Output the (x, y) coordinate of the center of the cell containing the given text.  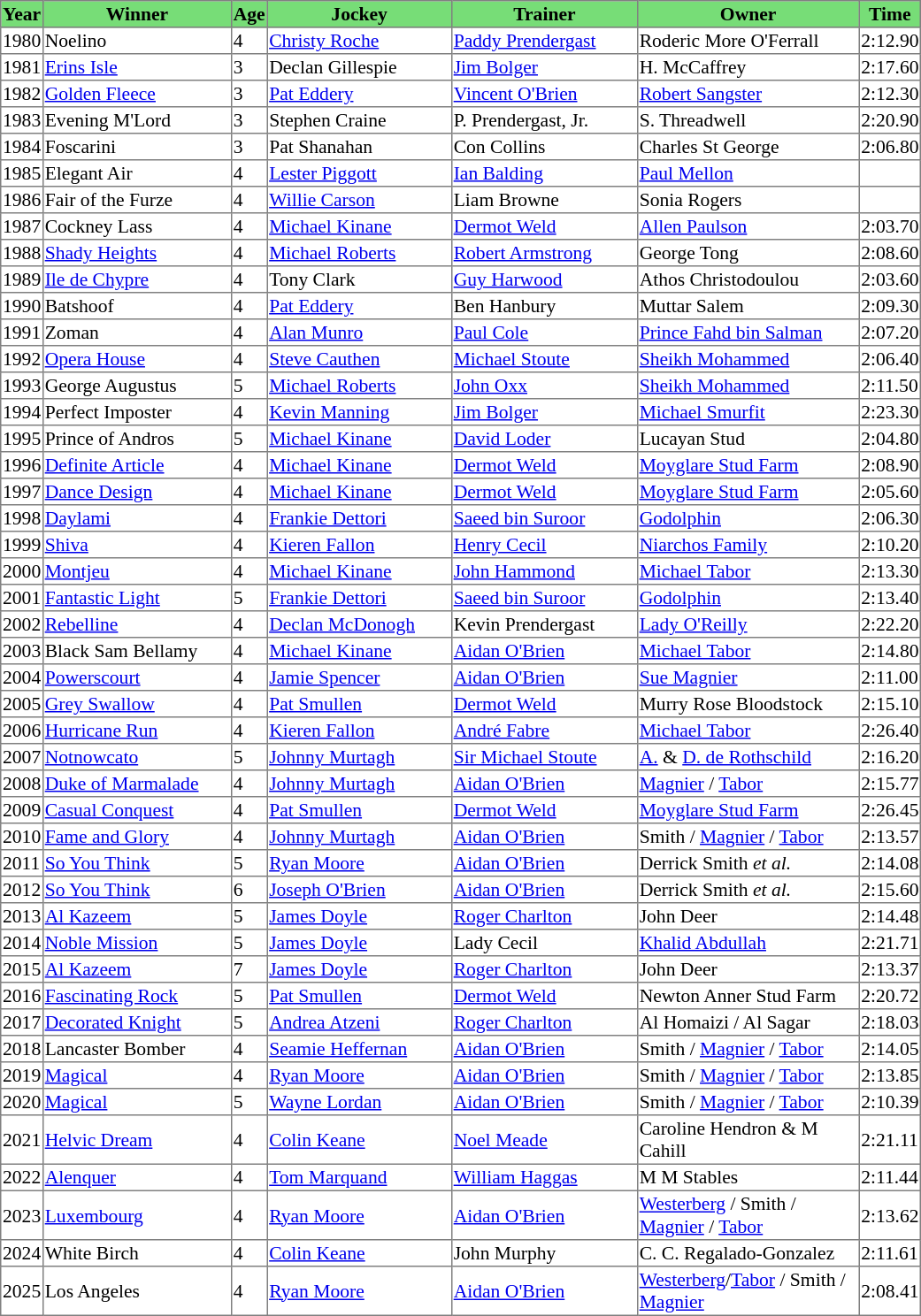
2:13.30 (890, 571)
A. & D. de Rothschild (748, 757)
Michael Smurfit (748, 412)
Joseph O'Brien (359, 890)
William Haggas (544, 1177)
2:14.48 (890, 916)
Roderic More O'Ferrall (748, 41)
Noelino (136, 41)
Khalid Abdullah (748, 943)
2010 (22, 837)
Age (249, 14)
Magnier / Tabor (748, 784)
Foscarini (136, 147)
2:26.45 (890, 810)
Casual Conquest (136, 810)
Allen Paulson (748, 226)
Erins Isle (136, 67)
S. Threadwell (748, 120)
Shiva (136, 545)
Wayne Lordan (359, 1102)
2:08.90 (890, 465)
Con Collins (544, 147)
2:11.00 (890, 677)
1983 (22, 120)
Cockney Lass (136, 226)
Robert Sangster (748, 94)
Christy Roche (359, 41)
2:13.85 (890, 1075)
2:20.72 (890, 996)
Noble Mission (136, 943)
1996 (22, 465)
Pat Shanahan (359, 147)
6 (249, 890)
2:21.11 (890, 1140)
2:06.80 (890, 147)
Prince Fahd bin Salman (748, 333)
John Hammond (544, 571)
Stephen Craine (359, 120)
2018 (22, 1049)
2:16.20 (890, 757)
2:03.60 (890, 279)
2023 (22, 1215)
2008 (22, 784)
2:06.30 (890, 518)
1993 (22, 386)
Jockey (359, 14)
2:10.39 (890, 1102)
Paul Cole (544, 333)
Lady Cecil (544, 943)
1984 (22, 147)
Dance Design (136, 492)
Time (890, 14)
2022 (22, 1177)
John Murphy (544, 1253)
2:03.70 (890, 226)
Paul Mellon (748, 173)
2:13.37 (890, 969)
1994 (22, 412)
Luxembourg (136, 1215)
Seamie Heffernan (359, 1049)
2:10.20 (890, 545)
2:15.60 (890, 890)
2019 (22, 1075)
2:08.60 (890, 253)
Newton Anner Stud Farm (748, 996)
2006 (22, 731)
Muttar Salem (748, 306)
Helvic Dream (136, 1140)
Sonia Rogers (748, 200)
1999 (22, 545)
George Augustus (136, 386)
H. McCaffrey (748, 67)
Prince of Andros (136, 439)
2002 (22, 624)
Michael Stoute (544, 359)
2020 (22, 1102)
2:11.61 (890, 1253)
1985 (22, 173)
P. Prendergast, Jr. (544, 120)
Vincent O'Brien (544, 94)
Sir Michael Stoute (544, 757)
Fair of the Furze (136, 200)
Winner (136, 14)
Opera House (136, 359)
Athos Christodoulou (748, 279)
2011 (22, 863)
Zoman (136, 333)
Declan McDonogh (359, 624)
M M Stables (748, 1177)
2004 (22, 677)
2009 (22, 810)
2021 (22, 1140)
2000 (22, 571)
Liam Browne (544, 200)
2:09.30 (890, 306)
Alenquer (136, 1177)
Ile de Chypre (136, 279)
2:14.80 (890, 651)
Willie Carson (359, 200)
Ian Balding (544, 173)
2005 (22, 704)
David Loder (544, 439)
George Tong (748, 253)
2:23.30 (890, 412)
Westerberg / Smith / Magnier / Tabor (748, 1215)
Charles St George (748, 147)
2013 (22, 916)
2:07.20 (890, 333)
2001 (22, 598)
Year (22, 14)
Owner (748, 14)
2:05.60 (890, 492)
Definite Article (136, 465)
2:15.10 (890, 704)
2:11.50 (890, 386)
Alan Munro (359, 333)
Andrea Atzeni (359, 1022)
1988 (22, 253)
Caroline Hendron & M Cahill (748, 1140)
Decorated Knight (136, 1022)
Hurricane Run (136, 731)
2:26.40 (890, 731)
2:18.03 (890, 1022)
Niarchos Family (748, 545)
Paddy Prendergast (544, 41)
2014 (22, 943)
Tom Marquand (359, 1177)
1990 (22, 306)
Fascinating Rock (136, 996)
Noel Meade (544, 1140)
Kevin Manning (359, 412)
Grey Swallow (136, 704)
Ben Hanbury (544, 306)
1997 (22, 492)
2003 (22, 651)
Tony Clark (359, 279)
John Oxx (544, 386)
2012 (22, 890)
2:12.30 (890, 94)
2017 (22, 1022)
Lady O'Reilly (748, 624)
Al Homaizi / Al Sagar (748, 1022)
Henry Cecil (544, 545)
2:17.60 (890, 67)
Black Sam Bellamy (136, 651)
1989 (22, 279)
Shady Heights (136, 253)
7 (249, 969)
Murry Rose Bloodstock (748, 704)
2:12.90 (890, 41)
Duke of Marmalade (136, 784)
Jamie Spencer (359, 677)
Guy Harwood (544, 279)
2:21.71 (890, 943)
André Fabre (544, 731)
1992 (22, 359)
1998 (22, 518)
1995 (22, 439)
Daylami (136, 518)
Fantastic Light (136, 598)
Lucayan Stud (748, 439)
2:13.62 (890, 1215)
2025 (22, 1291)
2:08.41 (890, 1291)
Golden Fleece (136, 94)
Perfect Imposter (136, 412)
1982 (22, 94)
1981 (22, 67)
Evening M'Lord (136, 120)
Batshoof (136, 306)
1986 (22, 200)
2:13.40 (890, 598)
Elegant Air (136, 173)
2:22.20 (890, 624)
2016 (22, 996)
2015 (22, 969)
Fame and Glory (136, 837)
2:13.57 (890, 837)
2024 (22, 1253)
2:04.80 (890, 439)
Sue Magnier (748, 677)
Steve Cauthen (359, 359)
Trainer (544, 14)
Powerscourt (136, 677)
C. C. Regalado-Gonzalez (748, 1253)
2:11.44 (890, 1177)
2:15.77 (890, 784)
2:20.90 (890, 120)
1987 (22, 226)
Montjeu (136, 571)
Los Angeles (136, 1291)
Kevin Prendergast (544, 624)
1980 (22, 41)
2:06.40 (890, 359)
Robert Armstrong (544, 253)
2:14.05 (890, 1049)
Lester Piggott (359, 173)
2:14.08 (890, 863)
Westerberg/Tabor / Smith / Magnier (748, 1291)
Declan Gillespie (359, 67)
Notnowcato (136, 757)
1991 (22, 333)
White Birch (136, 1253)
Lancaster Bomber (136, 1049)
2007 (22, 757)
Rebelline (136, 624)
